Provide the [x, y] coordinate of the cell's center where the given text is located.  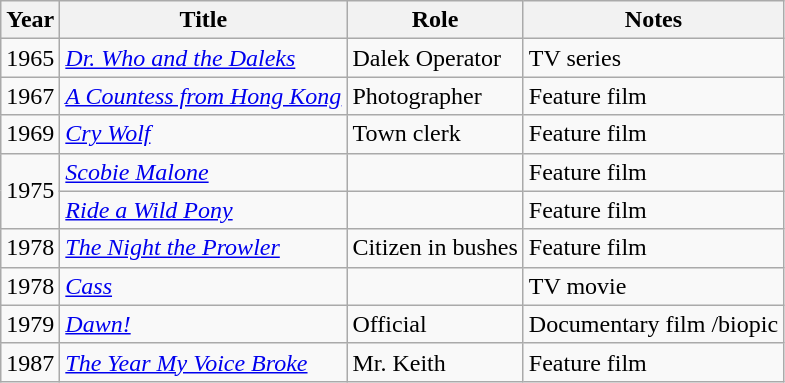
Documentary film /biopic [653, 324]
1975 [30, 191]
1967 [30, 96]
1987 [30, 362]
Dr. Who and the Daleks [204, 58]
Scobie Malone [204, 172]
Cass [204, 286]
1969 [30, 134]
Notes [653, 20]
1979 [30, 324]
The Night the Prowler [204, 248]
Official [435, 324]
Dawn! [204, 324]
Citizen in bushes [435, 248]
Role [435, 20]
Ride a Wild Pony [204, 210]
Photographer [435, 96]
Dalek Operator [435, 58]
TV series [653, 58]
Year [30, 20]
Town clerk [435, 134]
The Year My Voice Broke [204, 362]
Title [204, 20]
Cry Wolf [204, 134]
TV movie [653, 286]
Mr. Keith [435, 362]
A Countess from Hong Kong [204, 96]
1965 [30, 58]
